Locate the cell with the specified text and output its (X, Y) center coordinate. 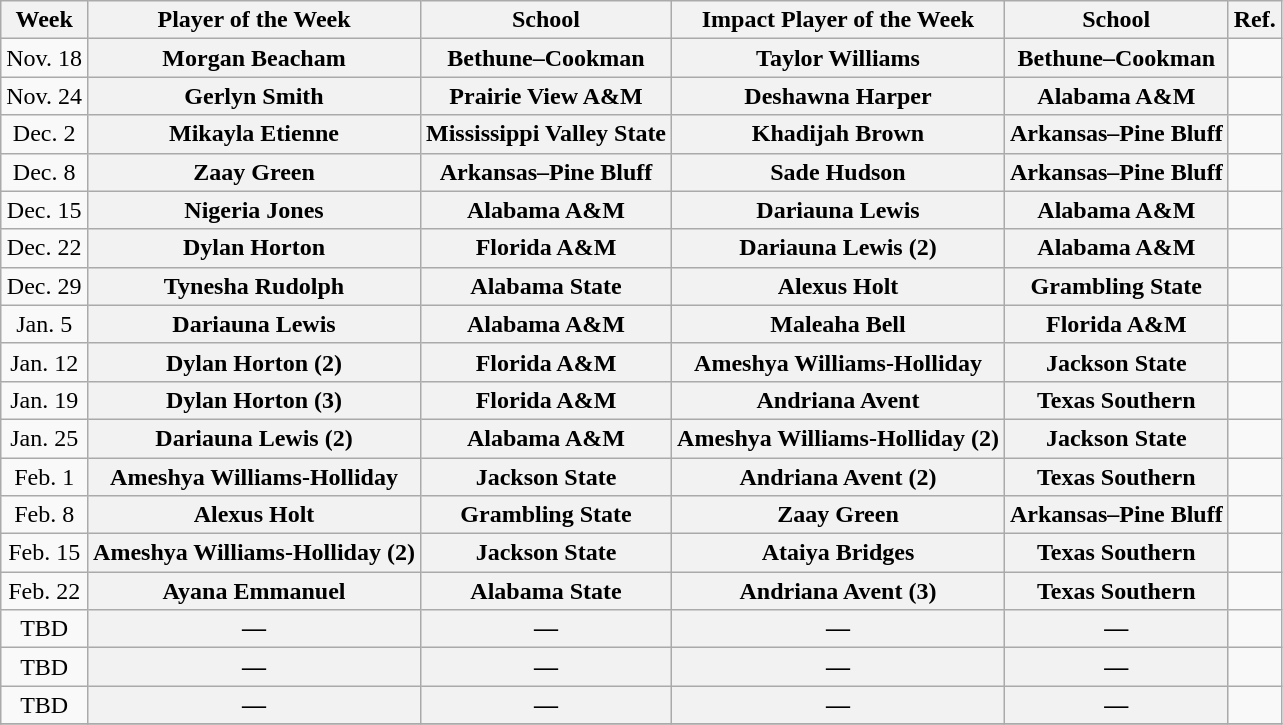
Nigeria Jones (254, 210)
Taylor Williams (838, 58)
Player of the Week (254, 20)
Jan. 5 (44, 324)
Feb. 22 (44, 591)
Feb. 1 (44, 477)
Andriana Avent (2) (838, 477)
Dylan Horton (2) (254, 362)
Maleaha Bell (838, 324)
Prairie View A&M (546, 96)
Dylan Horton (3) (254, 400)
Dec. 29 (44, 286)
Feb. 15 (44, 553)
Ataiya Bridges (838, 553)
Gerlyn Smith (254, 96)
Dylan Horton (254, 248)
Tynesha Rudolph (254, 286)
Andriana Avent (838, 400)
Deshawna Harper (838, 96)
Mikayla Etienne (254, 134)
Jan. 12 (44, 362)
Feb. 8 (44, 515)
Dec. 8 (44, 172)
Andriana Avent (3) (838, 591)
Morgan Beacham (254, 58)
Week (44, 20)
Khadijah Brown (838, 134)
Sade Hudson (838, 172)
Nov. 18 (44, 58)
Mississippi Valley State (546, 134)
Jan. 25 (44, 438)
Dec. 15 (44, 210)
Dec. 22 (44, 248)
Ref. (1254, 20)
Jan. 19 (44, 400)
Dec. 2 (44, 134)
Impact Player of the Week (838, 20)
Ayana Emmanuel (254, 591)
Nov. 24 (44, 96)
